Determine the [X, Y] coordinate at the center of the cell enclosing the given text.  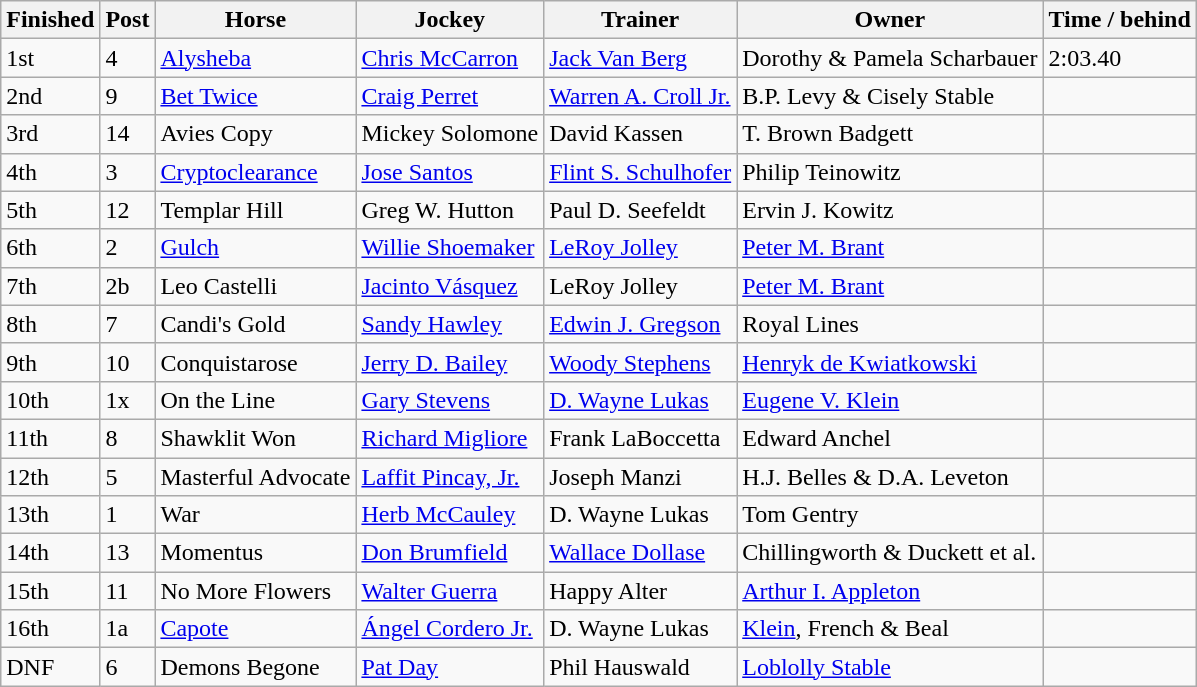
Jerry D. Bailey [450, 362]
Loblolly Stable [890, 667]
10th [50, 400]
Chillingworth & Duckett et al. [890, 553]
8 [128, 438]
Gulch [256, 248]
Edward Anchel [890, 438]
13th [50, 515]
Owner [890, 20]
Masterful Advocate [256, 477]
Craig Perret [450, 96]
Post [128, 20]
Phil Hauswald [640, 667]
11 [128, 591]
Demons Begone [256, 667]
Klein, French & Beal [890, 629]
Warren A. Croll Jr. [640, 96]
2:03.40 [1120, 58]
Jose Santos [450, 172]
Dorothy & Pamela Scharbauer [890, 58]
Alysheba [256, 58]
9th [50, 362]
1a [128, 629]
13 [128, 553]
6th [50, 248]
DNF [50, 667]
12 [128, 210]
Ángel Cordero Jr. [450, 629]
Cryptoclearance [256, 172]
5 [128, 477]
Avies Copy [256, 134]
Leo Castelli [256, 286]
Candi's Gold [256, 324]
Gary Stevens [450, 400]
B.P. Levy & Cisely Stable [890, 96]
Wallace Dollase [640, 553]
Time / behind [1120, 20]
Richard Migliore [450, 438]
Chris McCarron [450, 58]
Laffit Pincay, Jr. [450, 477]
Woody Stephens [640, 362]
Sandy Hawley [450, 324]
Paul D. Seefeldt [640, 210]
Ervin J. Kowitz [890, 210]
5th [50, 210]
Frank LaBoccetta [640, 438]
8th [50, 324]
Bet Twice [256, 96]
12th [50, 477]
Philip Teinowitz [890, 172]
Conquistarose [256, 362]
1x [128, 400]
Edwin J. Gregson [640, 324]
Eugene V. Klein [890, 400]
4th [50, 172]
Joseph Manzi [640, 477]
Jockey [450, 20]
7th [50, 286]
Momentus [256, 553]
11th [50, 438]
Tom Gentry [890, 515]
9 [128, 96]
3rd [50, 134]
Shawklit Won [256, 438]
T. Brown Badgett [890, 134]
Walter Guerra [450, 591]
14 [128, 134]
Mickey Solomone [450, 134]
Horse [256, 20]
2b [128, 286]
David Kassen [640, 134]
On the Line [256, 400]
15th [50, 591]
1st [50, 58]
Willie Shoemaker [450, 248]
Jack Van Berg [640, 58]
Capote [256, 629]
War [256, 515]
Flint S. Schulhofer [640, 172]
2nd [50, 96]
Finished [50, 20]
3 [128, 172]
Greg W. Hutton [450, 210]
14th [50, 553]
Henryk de Kwiatkowski [890, 362]
Pat Day [450, 667]
Royal Lines [890, 324]
6 [128, 667]
Herb McCauley [450, 515]
1 [128, 515]
2 [128, 248]
Arthur I. Appleton [890, 591]
Happy Alter [640, 591]
Jacinto Vásquez [450, 286]
16th [50, 629]
7 [128, 324]
10 [128, 362]
Don Brumfield [450, 553]
Trainer [640, 20]
No More Flowers [256, 591]
4 [128, 58]
H.J. Belles & D.A. Leveton [890, 477]
Templar Hill [256, 210]
